Detect which cell encompasses the target text, then output its (x, y) center coordinate. 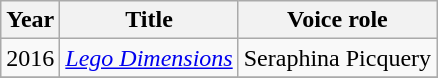
Title (149, 20)
Year (30, 20)
2016 (30, 58)
Seraphina Picquery (337, 58)
Voice role (337, 20)
Lego Dimensions (149, 58)
